Determine the [x, y] coordinate at the center of the cell enclosing the given text.  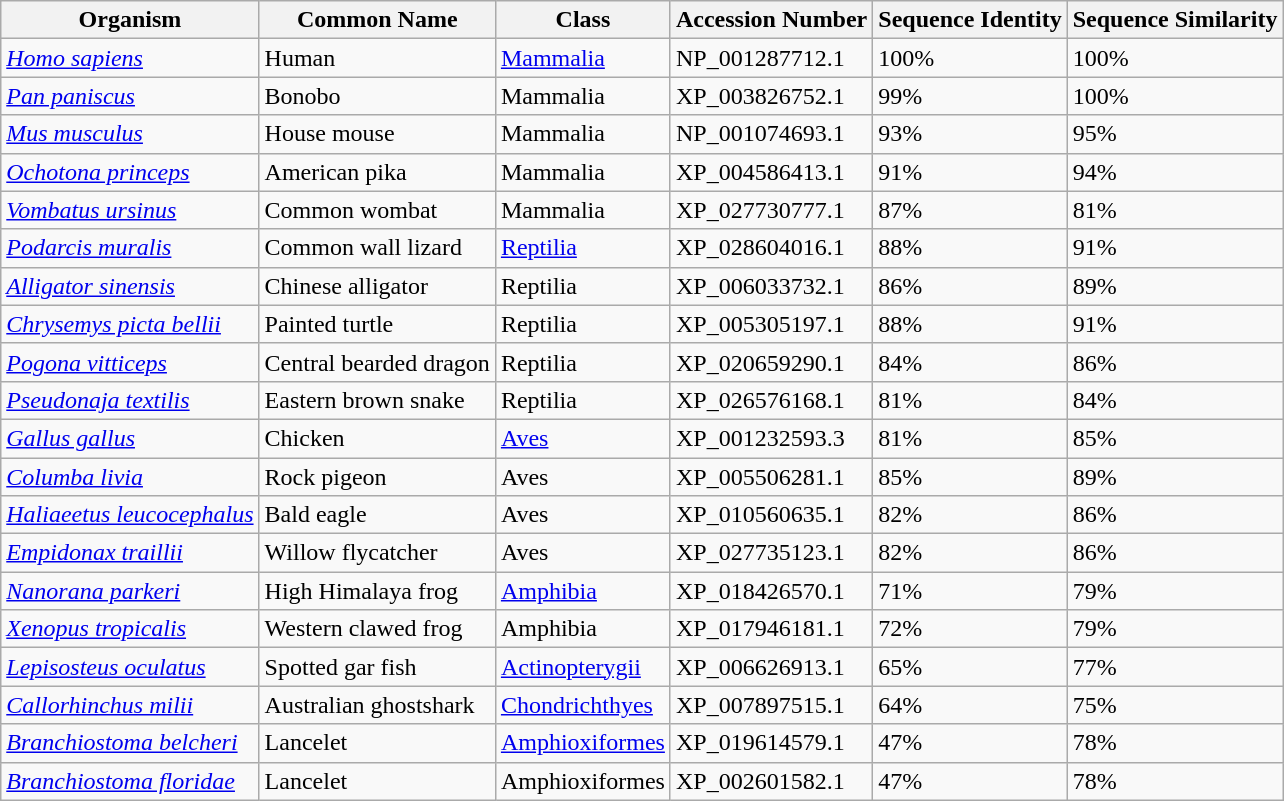
Empidonax traillii [130, 553]
Sequence Identity [970, 20]
Eastern brown snake [377, 400]
Ochotona princeps [130, 172]
Human [377, 58]
House mouse [377, 134]
XP_003826752.1 [771, 96]
Common wall lizard [377, 248]
Pseudonaja textilis [130, 400]
XP_027730777.1 [771, 210]
NP_001074693.1 [771, 134]
American pika [377, 172]
87% [970, 210]
93% [970, 134]
XP_028604016.1 [771, 248]
Lepisosteus oculatus [130, 667]
XP_018426570.1 [771, 591]
Mus musculus [130, 134]
94% [1175, 172]
Branchiostoma floridae [130, 781]
Chondrichthyes [582, 705]
71% [970, 591]
75% [1175, 705]
Organism [130, 20]
Bald eagle [377, 515]
Gallus gallus [130, 438]
NP_001287712.1 [771, 58]
Rock pigeon [377, 477]
Pogona vitticeps [130, 362]
XP_002601582.1 [771, 781]
XP_001232593.3 [771, 438]
XP_005305197.1 [771, 324]
Central bearded dragon [377, 362]
XP_020659290.1 [771, 362]
XP_026576168.1 [771, 400]
72% [970, 629]
XP_004586413.1 [771, 172]
Bonobo [377, 96]
Western clawed frog [377, 629]
Accession Number [771, 20]
XP_007897515.1 [771, 705]
95% [1175, 134]
XP_027735123.1 [771, 553]
Xenopus tropicalis [130, 629]
Vombatus ursinus [130, 210]
Painted turtle [377, 324]
Willow flycatcher [377, 553]
Pan paniscus [130, 96]
Chrysemys picta bellii [130, 324]
Chicken [377, 438]
Alligator sinensis [130, 286]
Common Name [377, 20]
High Himalaya frog [377, 591]
XP_006626913.1 [771, 667]
Chinese alligator [377, 286]
64% [970, 705]
Callorhinchus milii [130, 705]
Nanorana parkeri [130, 591]
Branchiostoma belcheri [130, 743]
Spotted gar fish [377, 667]
Australian ghostshark [377, 705]
XP_010560635.1 [771, 515]
Actinopterygii [582, 667]
Haliaeetus leucocephalus [130, 515]
Podarcis muralis [130, 248]
Homo sapiens [130, 58]
XP_006033732.1 [771, 286]
Sequence Similarity [1175, 20]
77% [1175, 667]
99% [970, 96]
65% [970, 667]
Common wombat [377, 210]
XP_019614579.1 [771, 743]
XP_017946181.1 [771, 629]
XP_005506281.1 [771, 477]
Class [582, 20]
Columba livia [130, 477]
